Detect which cell encompasses the target text, then output its (X, Y) center coordinate. 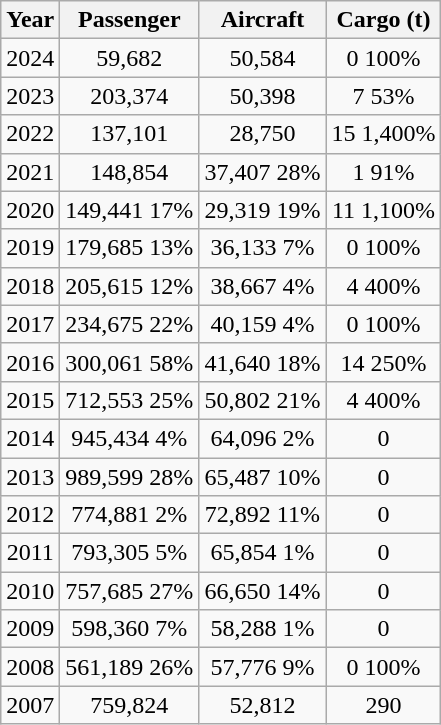
2008 (30, 667)
2007 (30, 705)
2023 (30, 96)
2016 (30, 362)
793,305 5% (130, 553)
50,584 (262, 58)
149,441 17% (130, 210)
2010 (30, 591)
179,685 13% (130, 248)
Year (30, 20)
2024 (30, 58)
2012 (30, 515)
29,319 19% (262, 210)
2009 (30, 629)
11 1,100% (384, 210)
598,360 7% (130, 629)
234,675 22% (130, 324)
2022 (30, 134)
7 53% (384, 96)
205,615 12% (130, 286)
300,061 58% (130, 362)
40,159 4% (262, 324)
57,776 9% (262, 667)
65,854 1% (262, 553)
59,682 (130, 58)
2019 (30, 248)
50,802 21% (262, 400)
712,553 25% (130, 400)
36,133 7% (262, 248)
2015 (30, 400)
137,101 (130, 134)
38,667 4% (262, 286)
2014 (30, 438)
203,374 (130, 96)
58,288 1% (262, 629)
52,812 (262, 705)
28,750 (262, 134)
290 (384, 705)
2020 (30, 210)
72,892 11% (262, 515)
1 91% (384, 172)
37,407 28% (262, 172)
14 250% (384, 362)
15 1,400% (384, 134)
Cargo (t) (384, 20)
561,189 26% (130, 667)
774,881 2% (130, 515)
41,640 18% (262, 362)
64,096 2% (262, 438)
66,650 14% (262, 591)
759,824 (130, 705)
2011 (30, 553)
2018 (30, 286)
989,599 28% (130, 477)
2021 (30, 172)
65,487 10% (262, 477)
50,398 (262, 96)
945,434 4% (130, 438)
757,685 27% (130, 591)
148,854 (130, 172)
2013 (30, 477)
Aircraft (262, 20)
2017 (30, 324)
Passenger (130, 20)
